Pinpoint the cell where the given text exists, returning its [x, y] midpoint coordinate. 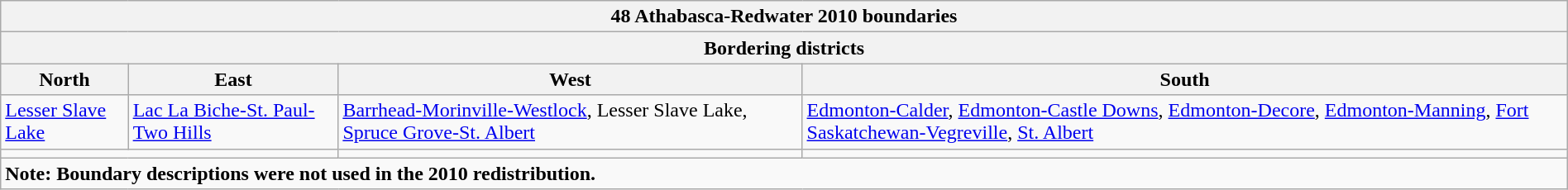
Lesser Slave Lake [65, 122]
Edmonton-Calder, Edmonton-Castle Downs, Edmonton-Decore, Edmonton-Manning, Fort Saskatchewan-Vegreville, St. Albert [1184, 122]
Barrhead-Morinville-Westlock, Lesser Slave Lake, Spruce Grove-St. Albert [571, 122]
North [65, 79]
West [571, 79]
Note: Boundary descriptions were not used in the 2010 redistribution. [784, 173]
East [233, 79]
Lac La Biche-St. Paul-Two Hills [233, 122]
South [1184, 79]
48 Athabasca-Redwater 2010 boundaries [784, 17]
Bordering districts [784, 48]
